Capture the cell that displays the provided text and extract its (X, Y) central coordinate. 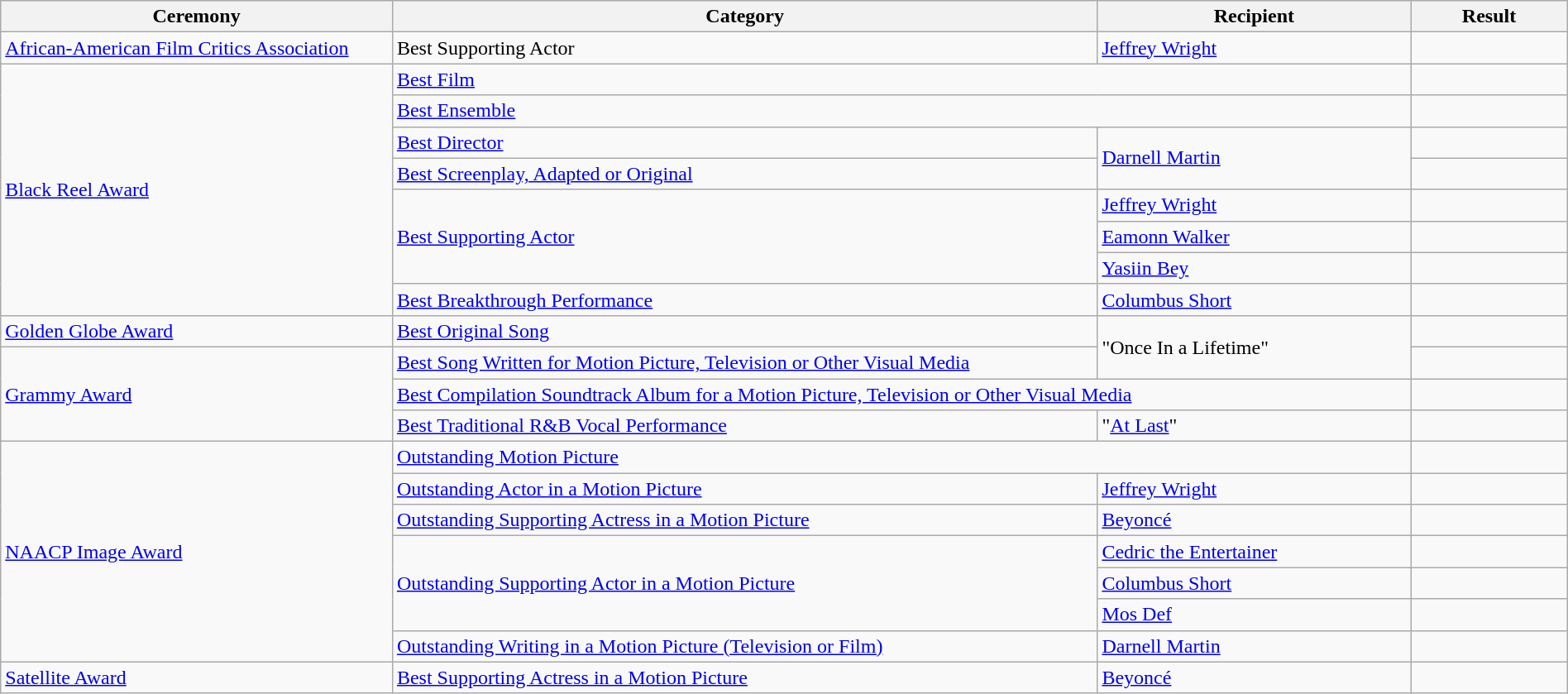
Mos Def (1254, 615)
NAACP Image Award (197, 552)
"At Last" (1254, 426)
Category (744, 17)
Eamonn Walker (1254, 237)
Best Song Written for Motion Picture, Television or Other Visual Media (744, 362)
Outstanding Motion Picture (901, 457)
Outstanding Supporting Actor in a Motion Picture (744, 583)
Best Compilation Soundtrack Album for a Motion Picture, Television or Other Visual Media (901, 395)
Yasiin Bey (1254, 268)
Outstanding Writing in a Motion Picture (Television or Film) (744, 646)
Best Supporting Actress in a Motion Picture (744, 677)
Black Reel Award (197, 189)
Best Original Song (744, 331)
Grammy Award (197, 394)
Cedric the Entertainer (1254, 552)
Result (1489, 17)
Best Screenplay, Adapted or Original (744, 174)
Best Breakthrough Performance (744, 299)
Best Film (901, 79)
Recipient (1254, 17)
Best Ensemble (901, 111)
Outstanding Actor in a Motion Picture (744, 489)
Ceremony (197, 17)
Outstanding Supporting Actress in a Motion Picture (744, 520)
Best Director (744, 142)
"Once In a Lifetime" (1254, 347)
African-American Film Critics Association (197, 48)
Golden Globe Award (197, 331)
Satellite Award (197, 677)
Best Traditional R&B Vocal Performance (744, 426)
